Output the (x, y) coordinate of the center of the cell containing the given text.  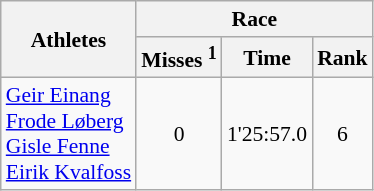
6 (342, 134)
Geir EinangFrode LøbergGisle FenneEirik Kvalfoss (68, 134)
Misses 1 (179, 58)
Athletes (68, 40)
1'25:57.0 (267, 134)
Race (254, 19)
Rank (342, 58)
0 (179, 134)
Time (267, 58)
